Determine the [x, y] coordinate at the center of the cell enclosing the given text.  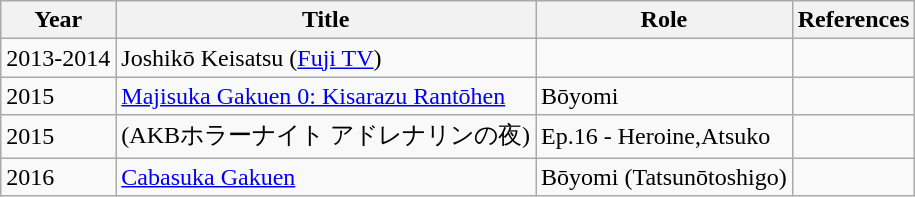
Title [326, 20]
Majisuka Gakuen 0: Kisarazu Rantōhen [326, 96]
References [854, 20]
Role [664, 20]
(AKBホラーナイト アドレナリンの夜) [326, 136]
Joshikō Keisatsu (Fuji TV) [326, 58]
2013-2014 [58, 58]
Ep.16 - Heroine,Atsuko [664, 136]
Year [58, 20]
Bōyomi [664, 96]
Bōyomi (Tatsunōtoshigo) [664, 177]
2016 [58, 177]
Cabasuka Gakuen [326, 177]
